Scan for the cell matching the given text and deliver its (x, y) coordinate at center. 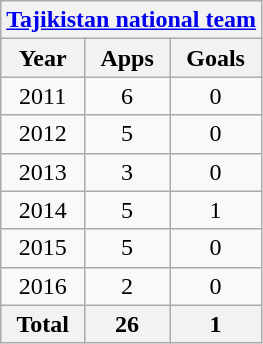
Tajikistan national team (132, 20)
2016 (43, 286)
2011 (43, 96)
2 (128, 286)
3 (128, 172)
Apps (128, 58)
2014 (43, 210)
Total (43, 324)
6 (128, 96)
2012 (43, 134)
Goals (216, 58)
2013 (43, 172)
2015 (43, 248)
Year (43, 58)
26 (128, 324)
